Scan for the cell matching the given text and deliver its [X, Y] coordinate at center. 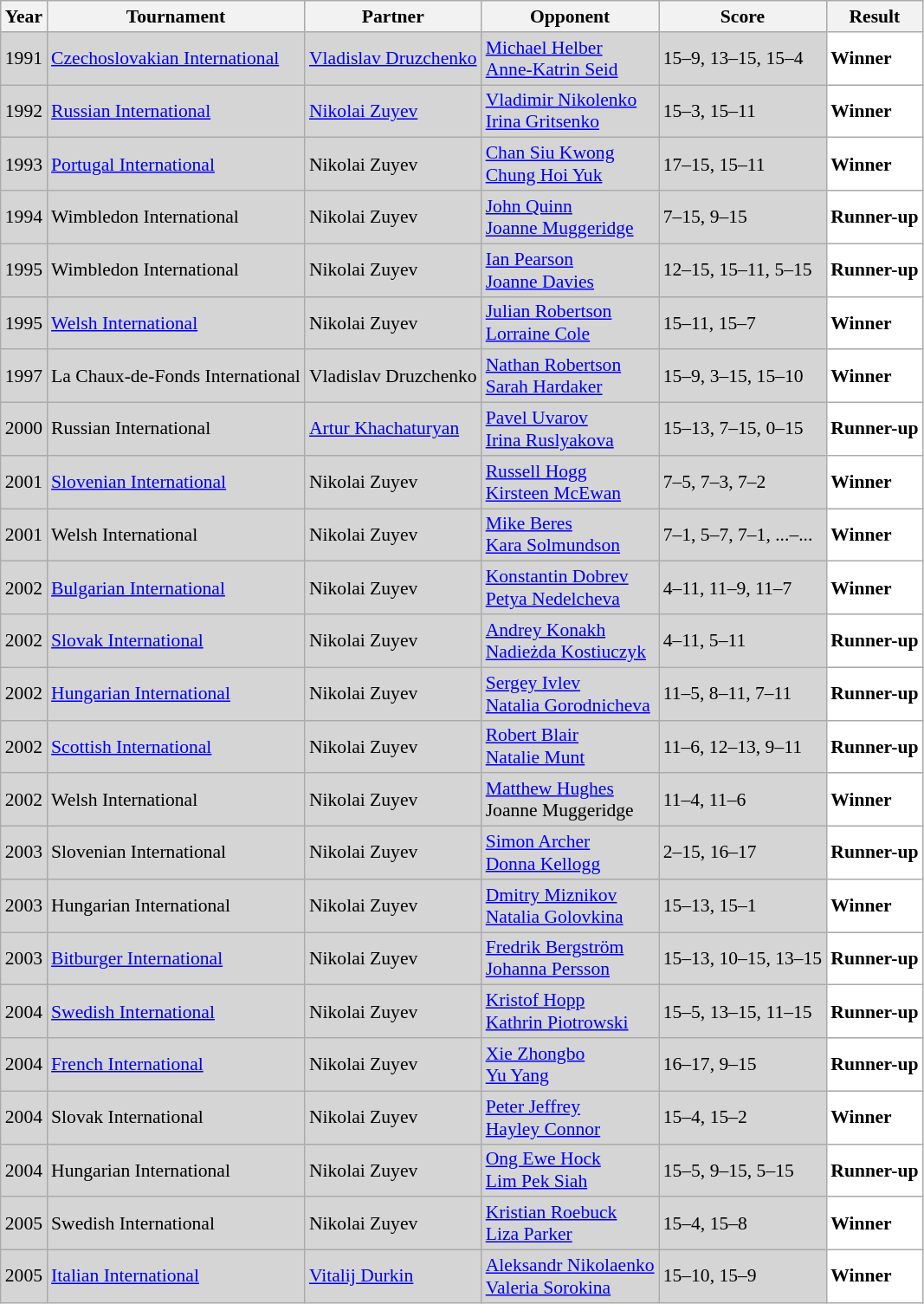
Andrey Konakh Nadieżda Kostiuczyk [570, 641]
1992 [24, 111]
Scottish International [176, 747]
15–13, 15–1 [743, 906]
Michael Helber Anne-Katrin Seid [570, 59]
Ian Pearson Joanne Davies [570, 270]
La Chaux-de-Fonds International [176, 376]
11–5, 8–11, 7–11 [743, 693]
Robert Blair Natalie Munt [570, 747]
2000 [24, 430]
12–15, 15–11, 5–15 [743, 270]
7–15, 9–15 [743, 217]
Chan Siu Kwong Chung Hoi Yuk [570, 165]
Ong Ewe Hock Lim Pek Siah [570, 1170]
Sergey Ivlev Natalia Gorodnicheva [570, 693]
Score [743, 16]
Czechoslovakian International [176, 59]
15–10, 15–9 [743, 1277]
7–5, 7–3, 7–2 [743, 482]
4–11, 5–11 [743, 641]
11–6, 12–13, 9–11 [743, 747]
Kristian Roebuck Liza Parker [570, 1223]
Partner [393, 16]
Pavel Uvarov Irina Ruslyakova [570, 430]
2–15, 16–17 [743, 853]
1993 [24, 165]
Xie Zhongbo Yu Yang [570, 1064]
15–11, 15–7 [743, 322]
Opponent [570, 16]
French International [176, 1064]
15–4, 15–2 [743, 1118]
Nathan Robertson Sarah Hardaker [570, 376]
15–13, 7–15, 0–15 [743, 430]
Portugal International [176, 165]
Peter Jeffrey Hayley Connor [570, 1118]
17–15, 15–11 [743, 165]
Result [875, 16]
1991 [24, 59]
15–9, 13–15, 15–4 [743, 59]
Kristof Hopp Kathrin Piotrowski [570, 1012]
15–9, 3–15, 15–10 [743, 376]
Tournament [176, 16]
Bulgarian International [176, 587]
15–5, 9–15, 5–15 [743, 1170]
Russell Hogg Kirsteen McEwan [570, 482]
15–13, 10–15, 13–15 [743, 958]
15–4, 15–8 [743, 1223]
John Quinn Joanne Muggeridge [570, 217]
Year [24, 16]
Vladimir Nikolenko Irina Gritsenko [570, 111]
15–3, 15–11 [743, 111]
1994 [24, 217]
15–5, 13–15, 11–15 [743, 1012]
Matthew Hughes Joanne Muggeridge [570, 801]
16–17, 9–15 [743, 1064]
Konstantin Dobrev Petya Nedelcheva [570, 587]
Julian Robertson Lorraine Cole [570, 322]
1997 [24, 376]
Aleksandr Nikolaenko Valeria Sorokina [570, 1277]
Artur Khachaturyan [393, 430]
Dmitry Miznikov Natalia Golovkina [570, 906]
Fredrik Bergström Johanna Persson [570, 958]
Italian International [176, 1277]
Vitalij Durkin [393, 1277]
4–11, 11–9, 11–7 [743, 587]
11–4, 11–6 [743, 801]
Bitburger International [176, 958]
Mike Beres Kara Solmundson [570, 535]
7–1, 5–7, 7–1, ...–... [743, 535]
Simon Archer Donna Kellogg [570, 853]
